Identify which cell holds the provided text, then report its [X, Y] central coordinate. 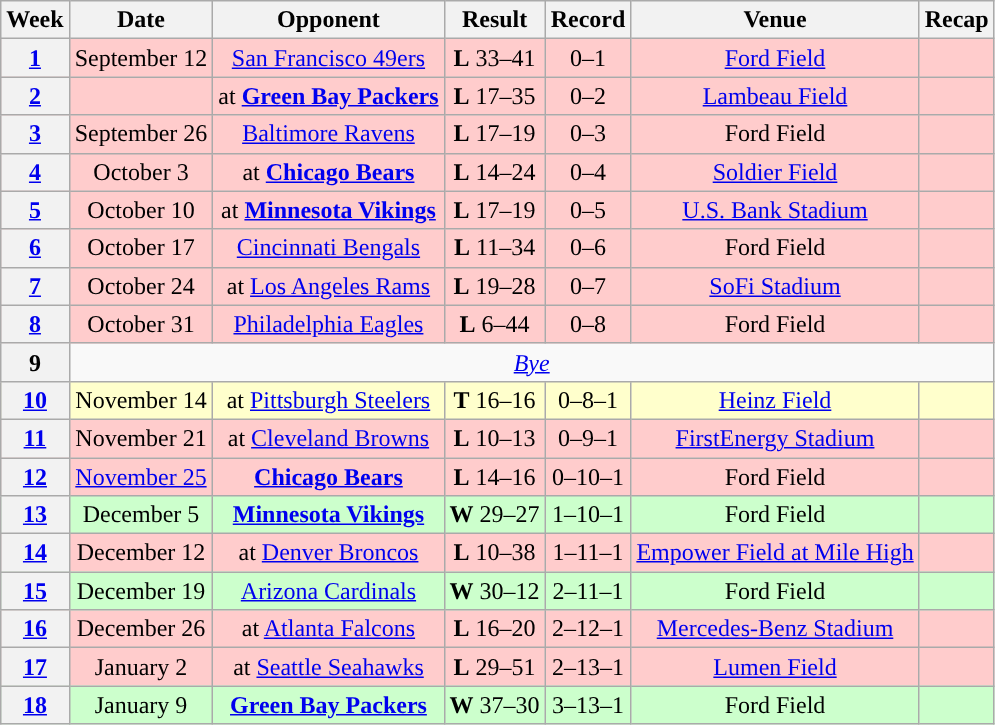
Week [35, 20]
Record [588, 20]
L 16–20 [494, 629]
December 5 [141, 515]
12 [35, 477]
18 [35, 705]
U.S. Bank Stadium [775, 210]
Opponent [328, 20]
Mercedes-Benz Stadium [775, 629]
10 [35, 400]
FirstEnergy Stadium [775, 438]
0–4 [588, 172]
November 21 [141, 438]
Empower Field at Mile High [775, 553]
L 14–16 [494, 477]
September 12 [141, 58]
Philadelphia Eagles [328, 324]
0–3 [588, 134]
L 11–34 [494, 248]
6 [35, 248]
Baltimore Ravens [328, 134]
Recap [956, 20]
17 [35, 667]
14 [35, 553]
at Green Bay Packers [328, 96]
9 [35, 362]
W 29–27 [494, 515]
at Pittsburgh Steelers [328, 400]
2–12–1 [588, 629]
at Cleveland Browns [328, 438]
0–10–1 [588, 477]
1–10–1 [588, 515]
December 19 [141, 591]
Cincinnati Bengals [328, 248]
L 29–51 [494, 667]
L 19–28 [494, 286]
Green Bay Packers [328, 705]
T 16–16 [494, 400]
December 12 [141, 553]
2 [35, 96]
L 17–35 [494, 96]
Venue [775, 20]
3 [35, 134]
0–1 [588, 58]
Lumen Field [775, 667]
November 25 [141, 477]
January 9 [141, 705]
Lambeau Field [775, 96]
0–8–1 [588, 400]
at Chicago Bears [328, 172]
L 14–24 [494, 172]
Heinz Field [775, 400]
1–11–1 [588, 553]
3–13–1 [588, 705]
L 10–13 [494, 438]
October 10 [141, 210]
0–7 [588, 286]
Soldier Field [775, 172]
at Minnesota Vikings [328, 210]
Minnesota Vikings [328, 515]
11 [35, 438]
January 2 [141, 667]
L 33–41 [494, 58]
October 31 [141, 324]
Bye [532, 362]
October 24 [141, 286]
L 10–38 [494, 553]
13 [35, 515]
Arizona Cardinals [328, 591]
San Francisco 49ers [328, 58]
0–2 [588, 96]
December 26 [141, 629]
1 [35, 58]
4 [35, 172]
October 3 [141, 172]
W 30–12 [494, 591]
8 [35, 324]
September 26 [141, 134]
L 6–44 [494, 324]
16 [35, 629]
W 37–30 [494, 705]
at Atlanta Falcons [328, 629]
15 [35, 591]
0–5 [588, 210]
7 [35, 286]
October 17 [141, 248]
at Los Angeles Rams [328, 286]
Result [494, 20]
0–8 [588, 324]
2–13–1 [588, 667]
5 [35, 210]
SoFi Stadium [775, 286]
Date [141, 20]
at Seattle Seahawks [328, 667]
0–6 [588, 248]
0–9–1 [588, 438]
2–11–1 [588, 591]
at Denver Broncos [328, 553]
November 14 [141, 400]
Chicago Bears [328, 477]
